Identify which cell holds the provided text, then report its [X, Y] central coordinate. 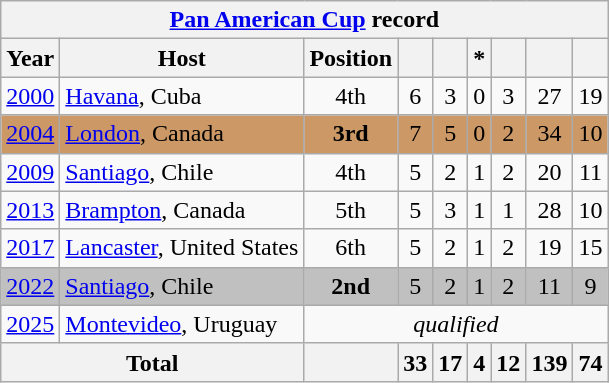
Pan American Cup record [304, 20]
2013 [30, 210]
2nd [351, 286]
Position [351, 58]
Montevideo, Uruguay [182, 324]
4 [480, 362]
London, Canada [182, 134]
27 [550, 96]
7 [416, 134]
Host [182, 58]
20 [550, 172]
17 [450, 362]
2004 [30, 134]
2009 [30, 172]
34 [550, 134]
5th [351, 210]
* [480, 58]
6th [351, 248]
Havana, Cuba [182, 96]
6 [416, 96]
74 [590, 362]
qualified [456, 324]
2000 [30, 96]
Total [152, 362]
Year [30, 58]
2022 [30, 286]
Lancaster, United States [182, 248]
139 [550, 362]
2025 [30, 324]
12 [508, 362]
15 [590, 248]
33 [416, 362]
Brampton, Canada [182, 210]
2017 [30, 248]
3rd [351, 134]
28 [550, 210]
9 [590, 286]
